Identify which cell holds the provided text, then report its [X, Y] central coordinate. 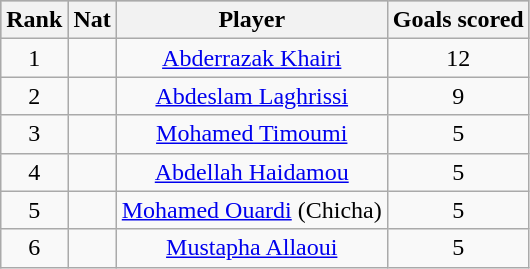
9 [458, 96]
Mustapha Allaoui [252, 248]
2 [34, 96]
Mohamed Ouardi (Chicha) [252, 210]
Player [252, 20]
Abderrazak Khairi [252, 58]
Rank [34, 20]
Abdeslam Laghrissi [252, 96]
Goals scored [458, 20]
Mohamed Timoumi [252, 134]
4 [34, 172]
12 [458, 58]
Abdellah Haidamou [252, 172]
3 [34, 134]
1 [34, 58]
Nat [92, 20]
6 [34, 248]
